Return (x, y) of the center of cell containing provided text 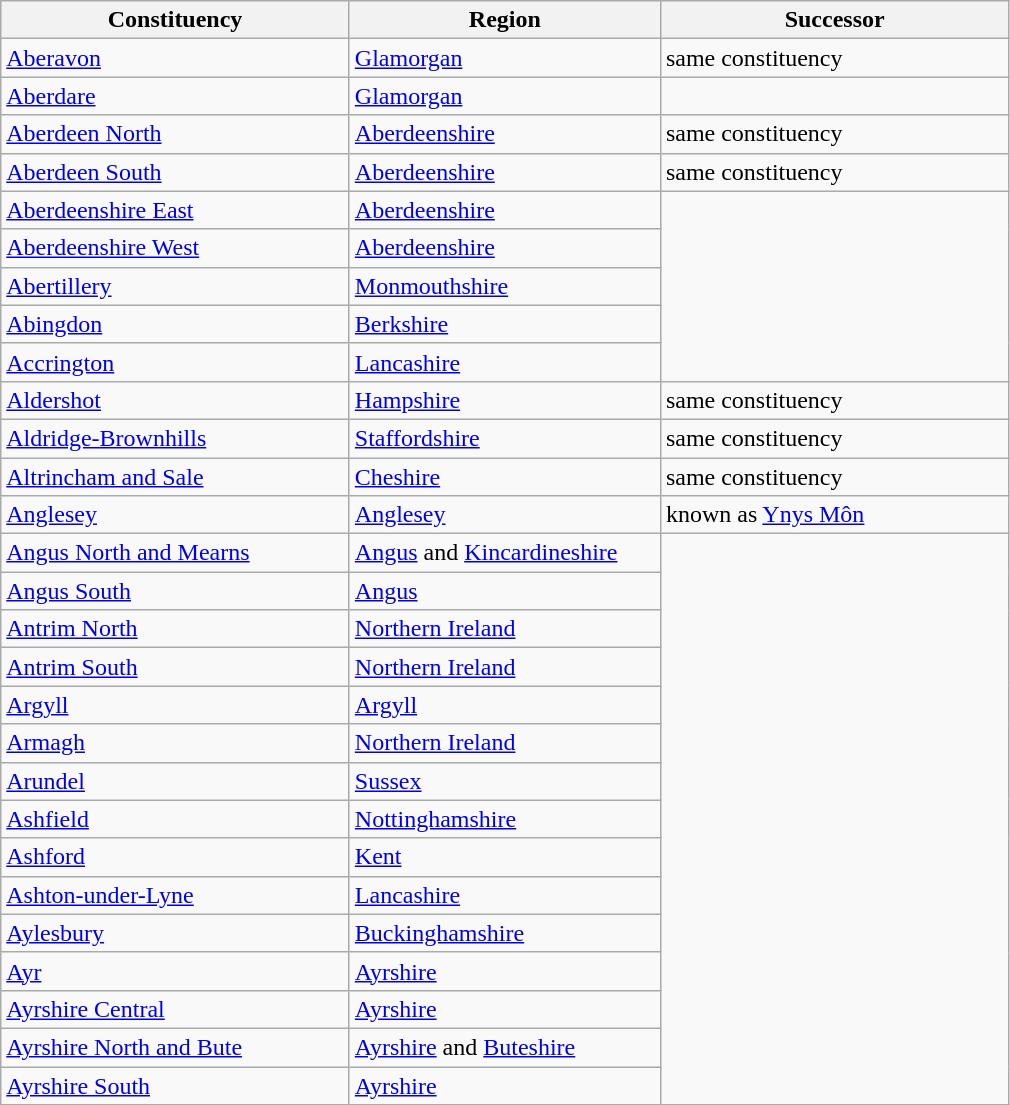
Aldershot (176, 400)
Buckinghamshire (504, 933)
Antrim South (176, 667)
Ayrshire South (176, 1085)
Sussex (504, 781)
Kent (504, 857)
Staffordshire (504, 438)
Aberavon (176, 58)
Constituency (176, 20)
Aberdare (176, 96)
Ayrshire Central (176, 1009)
Berkshire (504, 324)
Accrington (176, 362)
Cheshire (504, 477)
Aberdeenshire East (176, 210)
Ayr (176, 971)
Altrincham and Sale (176, 477)
Nottinghamshire (504, 819)
Aberdeen South (176, 172)
Ashfield (176, 819)
Aberdeen North (176, 134)
Region (504, 20)
Successor (834, 20)
Abingdon (176, 324)
Antrim North (176, 629)
Aberdeenshire West (176, 248)
Ashford (176, 857)
Ayrshire North and Bute (176, 1047)
Aylesbury (176, 933)
Aldridge-Brownhills (176, 438)
Hampshire (504, 400)
Angus North and Mearns (176, 553)
Abertillery (176, 286)
known as Ynys Môn (834, 515)
Arundel (176, 781)
Ashton-under-Lyne (176, 895)
Ayrshire and Buteshire (504, 1047)
Angus South (176, 591)
Armagh (176, 743)
Angus (504, 591)
Angus and Kincardineshire (504, 553)
Monmouthshire (504, 286)
